Scan for the cell matching the given text and deliver its (X, Y) coordinate at center. 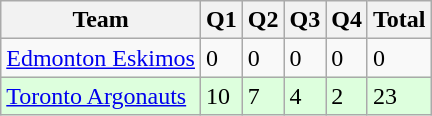
2 (347, 96)
Q2 (263, 20)
23 (399, 96)
Toronto Argonauts (101, 96)
Edmonton Eskimos (101, 58)
10 (221, 96)
Q3 (305, 20)
7 (263, 96)
Q4 (347, 20)
Total (399, 20)
Team (101, 20)
4 (305, 96)
Q1 (221, 20)
